For the text-containing cell, return its midpoint in (X, Y) coordinate format. 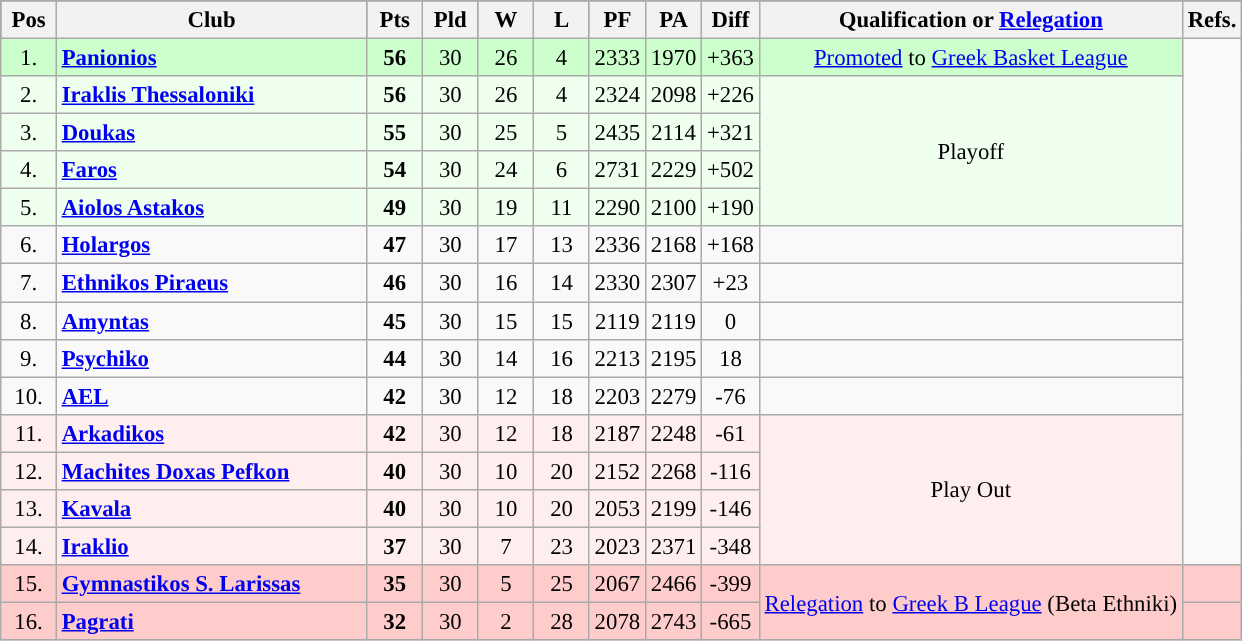
11 (562, 208)
2229 (673, 170)
Iraklio (212, 546)
2330 (617, 283)
Gymnastikos S. Larissas (212, 584)
+502 (731, 170)
47 (395, 245)
2290 (617, 208)
Doukas (212, 133)
17 (506, 245)
2743 (673, 621)
+23 (731, 283)
Relegation to Greek B League (Beta Ethniki) (970, 602)
Diff (731, 20)
+190 (731, 208)
AEL (212, 396)
Ethnikos Piraeus (212, 283)
2435 (617, 133)
2268 (673, 471)
Psychiko (212, 358)
5. (29, 208)
2100 (673, 208)
7. (29, 283)
-61 (731, 433)
2307 (673, 283)
Amyntas (212, 321)
10. (29, 396)
-116 (731, 471)
28 (562, 621)
+363 (731, 58)
2199 (673, 509)
Aiolos Astakos (212, 208)
2333 (617, 58)
2466 (673, 584)
Arkadikos (212, 433)
2098 (673, 95)
8. (29, 321)
2152 (617, 471)
6. (29, 245)
11. (29, 433)
15. (29, 584)
16. (29, 621)
1. (29, 58)
Panionios (212, 58)
Club (212, 20)
Pld (451, 20)
W (506, 20)
2279 (673, 396)
2114 (673, 133)
+321 (731, 133)
7 (506, 546)
Faros (212, 170)
2168 (673, 245)
37 (395, 546)
35 (395, 584)
2203 (617, 396)
6 (562, 170)
2067 (617, 584)
1970 (673, 58)
Kavala (212, 509)
2731 (617, 170)
9. (29, 358)
2324 (617, 95)
24 (506, 170)
-665 (731, 621)
14. (29, 546)
2213 (617, 358)
PF (617, 20)
Pagrati (212, 621)
Pos (29, 20)
46 (395, 283)
-399 (731, 584)
2371 (673, 546)
2078 (617, 621)
-146 (731, 509)
Playoff (970, 151)
23 (562, 546)
Qualification or Relegation (970, 20)
4. (29, 170)
Promoted to Greek Basket League (970, 58)
L (562, 20)
12. (29, 471)
2187 (617, 433)
0 (731, 321)
13. (29, 509)
2. (29, 95)
Holargos (212, 245)
Refs. (1212, 20)
Pts (395, 20)
2336 (617, 245)
Machites Doxas Pefkon (212, 471)
49 (395, 208)
3. (29, 133)
32 (395, 621)
2195 (673, 358)
+226 (731, 95)
13 (562, 245)
2 (506, 621)
-348 (731, 546)
2023 (617, 546)
45 (395, 321)
Play Out (970, 489)
2053 (617, 509)
2248 (673, 433)
-76 (731, 396)
44 (395, 358)
54 (395, 170)
19 (506, 208)
55 (395, 133)
+168 (731, 245)
Iraklis Thessaloniki (212, 95)
PA (673, 20)
